Search for the cell housing the specified text and yield its [x, y] center coordinate. 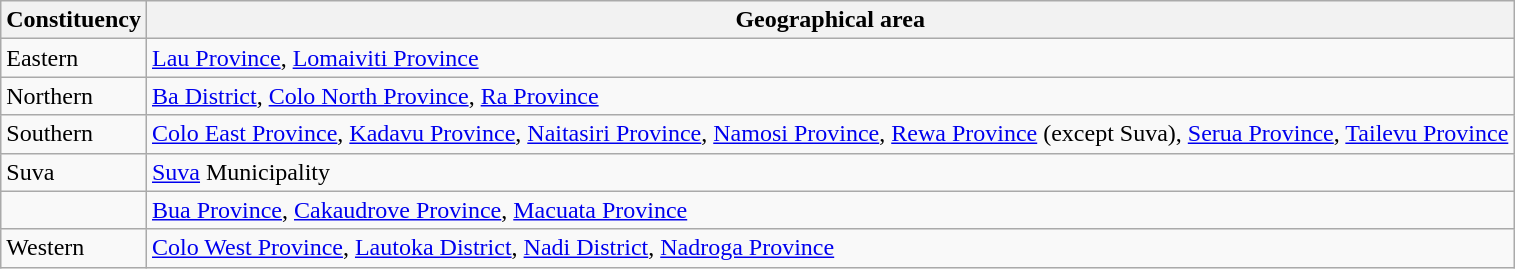
Ba District, Colo North Province, Ra Province [830, 96]
Constituency [74, 20]
Suva [74, 172]
Western [74, 248]
Geographical area [830, 20]
Suva Municipality [830, 172]
Eastern [74, 58]
Southern [74, 134]
Colo West Province, Lautoka District, Nadi District, Nadroga Province [830, 248]
Northern [74, 96]
Lau Province, Lomaiviti Province [830, 58]
Colo East Province, Kadavu Province, Naitasiri Province, Namosi Province, Rewa Province (except Suva), Serua Province, Tailevu Province [830, 134]
Bua Province, Cakaudrove Province, Macuata Province [830, 210]
